Extract the (X, Y) coordinate from the center of the cell holding the provided text.  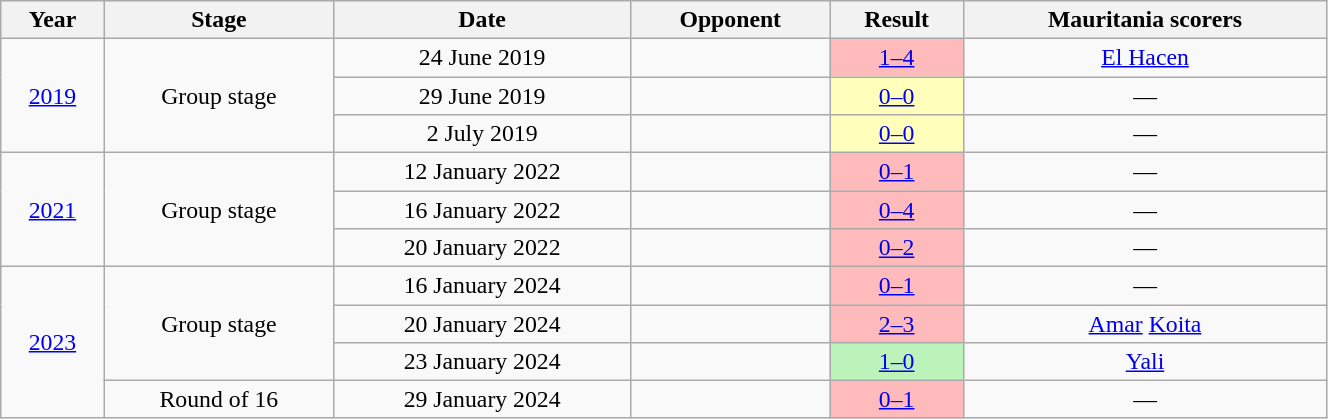
Date (482, 20)
2021 (52, 209)
Amar Koita (1146, 323)
Opponent (730, 20)
Round of 16 (218, 399)
Mauritania scorers (1146, 20)
El Hacen (1146, 58)
Stage (218, 20)
20 January 2024 (482, 323)
20 January 2022 (482, 247)
1–0 (897, 361)
24 June 2019 (482, 58)
0–4 (897, 209)
2–3 (897, 323)
1–4 (897, 58)
Yali (1146, 361)
0–2 (897, 247)
29 January 2024 (482, 399)
2019 (52, 96)
2 July 2019 (482, 133)
Result (897, 20)
2023 (52, 342)
23 January 2024 (482, 361)
16 January 2024 (482, 285)
16 January 2022 (482, 209)
Year (52, 20)
12 January 2022 (482, 171)
29 June 2019 (482, 96)
